From the cell containing the given text, extract its center point as (x, y) coordinate. 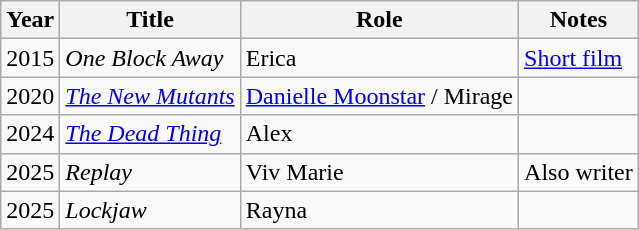
Replay (150, 172)
The Dead Thing (150, 134)
The New Mutants (150, 96)
Erica (379, 58)
Alex (379, 134)
Short film (579, 58)
Danielle Moonstar / Mirage (379, 96)
2020 (30, 96)
Viv Marie (379, 172)
One Block Away (150, 58)
Year (30, 20)
Notes (579, 20)
Title (150, 20)
Also writer (579, 172)
2024 (30, 134)
2015 (30, 58)
Lockjaw (150, 210)
Role (379, 20)
Rayna (379, 210)
